Search for the cell housing the specified text and yield its [X, Y] center coordinate. 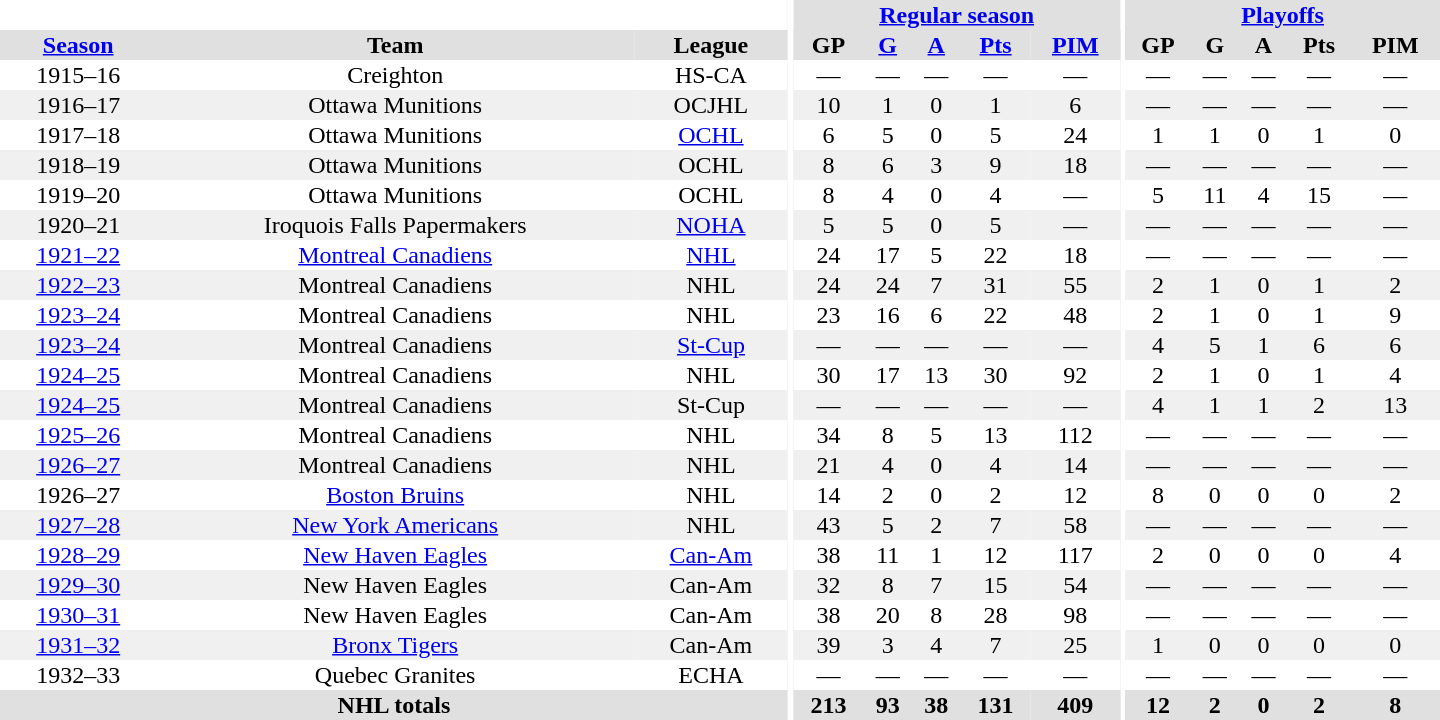
21 [828, 465]
409 [1076, 705]
Quebec Granites [395, 675]
23 [828, 315]
1916–17 [78, 105]
Bronx Tigers [395, 645]
New York Americans [395, 525]
1921–22 [78, 255]
10 [828, 105]
1928–29 [78, 555]
28 [996, 615]
1922–23 [78, 285]
NHL totals [394, 705]
League [711, 45]
1919–20 [78, 195]
32 [828, 585]
213 [828, 705]
1925–26 [78, 435]
98 [1076, 615]
Iroquois Falls Papermakers [395, 225]
1929–30 [78, 585]
131 [996, 705]
1920–21 [78, 225]
1915–16 [78, 75]
ECHA [711, 675]
20 [888, 615]
Boston Bruins [395, 495]
93 [888, 705]
Creighton [395, 75]
HS-CA [711, 75]
1931–32 [78, 645]
1927–28 [78, 525]
112 [1076, 435]
34 [828, 435]
58 [1076, 525]
1932–33 [78, 675]
54 [1076, 585]
16 [888, 315]
92 [1076, 375]
39 [828, 645]
OCJHL [711, 105]
Team [395, 45]
1917–18 [78, 135]
Regular season [956, 15]
31 [996, 285]
43 [828, 525]
55 [1076, 285]
Playoffs [1282, 15]
117 [1076, 555]
1930–31 [78, 615]
NOHA [711, 225]
Season [78, 45]
1918–19 [78, 165]
48 [1076, 315]
25 [1076, 645]
